Detect which cell encompasses the target text, then output its [x, y] center coordinate. 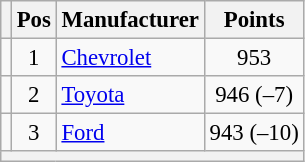
Ford [130, 133]
953 [254, 58]
Toyota [130, 95]
3 [34, 133]
946 (–7) [254, 95]
Points [254, 20]
Pos [34, 20]
Chevrolet [130, 58]
1 [34, 58]
943 (–10) [254, 133]
2 [34, 95]
Manufacturer [130, 20]
